Detect which cell encompasses the target text, then output its [x, y] center coordinate. 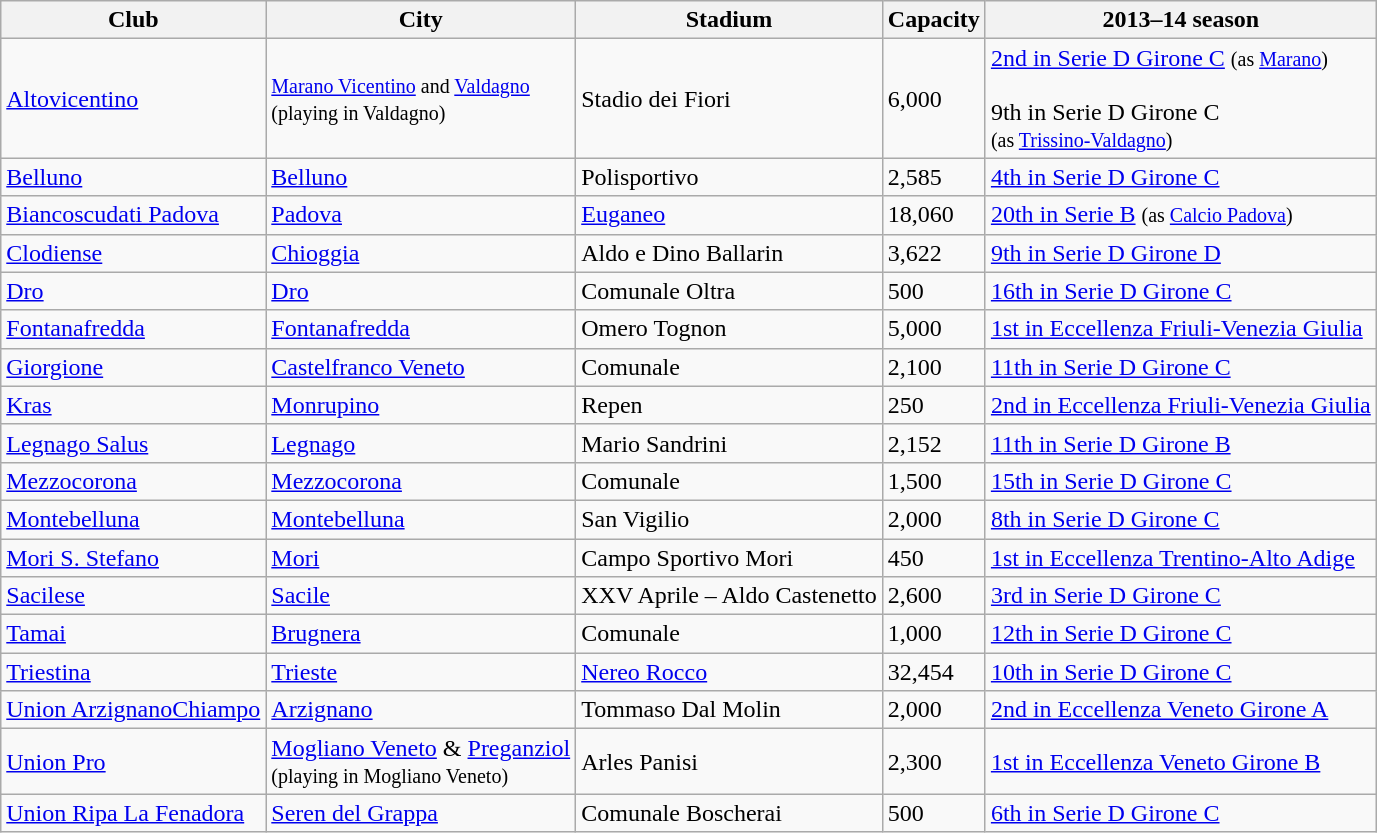
16th in Serie D Girone C [1180, 291]
5,000 [934, 329]
San Vigilio [730, 519]
1,500 [934, 481]
20th in Serie B (as Calcio Padova) [1180, 215]
Omero Tognon [730, 329]
Sacilese [134, 596]
Arles Panisi [730, 762]
11th in Serie D Girone B [1180, 443]
Campo Sportivo Mori [730, 557]
2nd in Eccellenza Veneto Girone A [1180, 710]
Union Ripa La Fenadora [134, 813]
Seren del Grappa [421, 813]
2,100 [934, 367]
15th in Serie D Girone C [1180, 481]
Comunale Boscherai [730, 813]
City [421, 20]
1st in Eccellenza Veneto Girone B [1180, 762]
Altovicentino [134, 98]
Chioggia [421, 253]
Repen [730, 405]
6th in Serie D Girone C [1180, 813]
32,454 [934, 672]
2013–14 season [1180, 20]
3,622 [934, 253]
Giorgione [134, 367]
Clodiense [134, 253]
Legnago [421, 443]
1st in Eccellenza Friuli-Venezia Giulia [1180, 329]
1st in Eccellenza Trentino-Alto Adige [1180, 557]
2nd in Eccellenza Friuli-Venezia Giulia [1180, 405]
2nd in Serie D Girone C (as Marano)9th in Serie D Girone C(as Trissino-Valdagno) [1180, 98]
3rd in Serie D Girone C [1180, 596]
18,060 [934, 215]
Capacity [934, 20]
4th in Serie D Girone C [1180, 177]
6,000 [934, 98]
2,300 [934, 762]
250 [934, 405]
Aldo e Dino Ballarin [730, 253]
Union ArzignanoChiampo [134, 710]
450 [934, 557]
Padova [421, 215]
Marano Vicentino and Valdagno(playing in Valdagno) [421, 98]
Stadio dei Fiori [730, 98]
Arzignano [421, 710]
Mori S. Stefano [134, 557]
Nereo Rocco [730, 672]
2,152 [934, 443]
Club [134, 20]
Tommaso Dal Molin [730, 710]
Sacile [421, 596]
Trieste [421, 672]
2,600 [934, 596]
Castelfranco Veneto [421, 367]
Mario Sandrini [730, 443]
Euganeo [730, 215]
9th in Serie D Girone D [1180, 253]
Tamai [134, 634]
1,000 [934, 634]
12th in Serie D Girone C [1180, 634]
Kras [134, 405]
Stadium [730, 20]
10th in Serie D Girone C [1180, 672]
XXV Aprile – Aldo Castenetto [730, 596]
Triestina [134, 672]
Legnago Salus [134, 443]
Mori [421, 557]
Polisportivo [730, 177]
2,585 [934, 177]
Comunale Oltra [730, 291]
8th in Serie D Girone C [1180, 519]
Union Pro [134, 762]
Mogliano Veneto & Preganziol(playing in Mogliano Veneto) [421, 762]
11th in Serie D Girone C [1180, 367]
Biancoscudati Padova [134, 215]
Brugnera [421, 634]
Monrupino [421, 405]
